Detect which cell encompasses the target text, then output its [x, y] center coordinate. 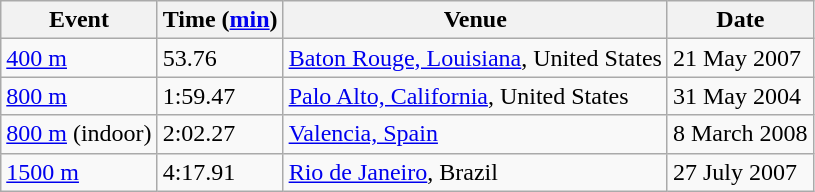
Rio de Janeiro, Brazil [475, 172]
Event [79, 20]
Date [740, 20]
4:17.91 [220, 172]
27 July 2007 [740, 172]
2:02.27 [220, 134]
1500 m [79, 172]
Time (min) [220, 20]
Palo Alto, California, United States [475, 96]
800 m [79, 96]
8 March 2008 [740, 134]
Venue [475, 20]
21 May 2007 [740, 58]
400 m [79, 58]
53.76 [220, 58]
Valencia, Spain [475, 134]
800 m (indoor) [79, 134]
Baton Rouge, Louisiana, United States [475, 58]
1:59.47 [220, 96]
31 May 2004 [740, 96]
